Extract the (X, Y) coordinate from the center of the cell holding the provided text.  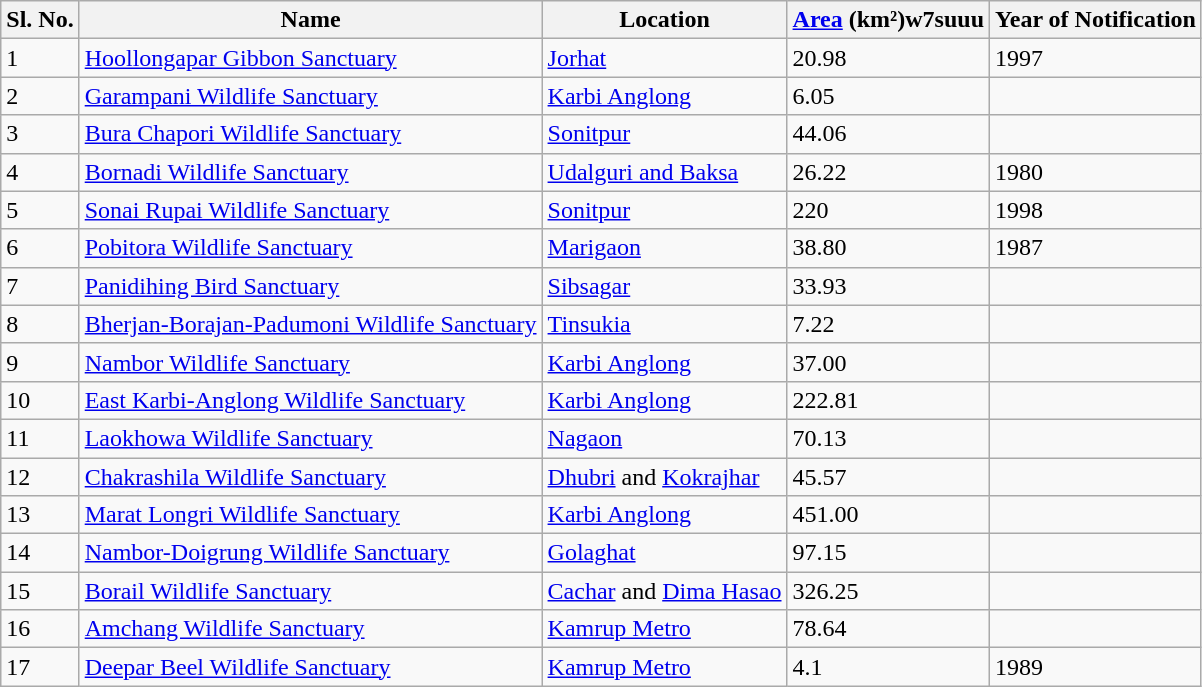
Nagaon (664, 438)
4.1 (888, 667)
11 (40, 438)
Year of Notification (1096, 20)
20.98 (888, 58)
Jorhat (664, 58)
12 (40, 477)
70.13 (888, 438)
Dhubri and Kokrajhar (664, 477)
9 (40, 362)
5 (40, 210)
10 (40, 400)
1998 (1096, 210)
Deepar Beel Wildlife Sanctuary (310, 667)
Bura Chapori Wildlife Sanctuary (310, 134)
Hoollongapar Gibbon Sanctuary (310, 58)
45.57 (888, 477)
Name (310, 20)
Panidihing Bird Sanctuary (310, 286)
Chakrashila Wildlife Sanctuary (310, 477)
Laokhowa Wildlife Sanctuary (310, 438)
326.25 (888, 591)
East Karbi-Anglong Wildlife Sanctuary (310, 400)
Nambor-Doigrung Wildlife Sanctuary (310, 553)
7 (40, 286)
Marigaon (664, 248)
Cachar and Dima Hasao (664, 591)
14 (40, 553)
38.80 (888, 248)
13 (40, 515)
222.81 (888, 400)
17 (40, 667)
451.00 (888, 515)
Golaghat (664, 553)
26.22 (888, 172)
Tinsukia (664, 324)
Nambor Wildlife Sanctuary (310, 362)
Location (664, 20)
1 (40, 58)
Udalguri and Baksa (664, 172)
16 (40, 629)
78.64 (888, 629)
1980 (1096, 172)
Garampani Wildlife Sanctuary (310, 96)
Pobitora Wildlife Sanctuary (310, 248)
2 (40, 96)
Borail Wildlife Sanctuary (310, 591)
37.00 (888, 362)
Bornadi Wildlife Sanctuary (310, 172)
6 (40, 248)
Marat Longri Wildlife Sanctuary (310, 515)
33.93 (888, 286)
1989 (1096, 667)
Area (km²)w7suuu (888, 20)
Amchang Wildlife Sanctuary (310, 629)
97.15 (888, 553)
3 (40, 134)
15 (40, 591)
1997 (1096, 58)
7.22 (888, 324)
8 (40, 324)
Sl. No. (40, 20)
1987 (1096, 248)
Sonai Rupai Wildlife Sanctuary (310, 210)
4 (40, 172)
44.06 (888, 134)
Sibsagar (664, 286)
Bherjan-Borajan-Padumoni Wildlife Sanctuary (310, 324)
6.05 (888, 96)
220 (888, 210)
